Find where the given text appears and provide that cell's center as [X, Y] coordinate. 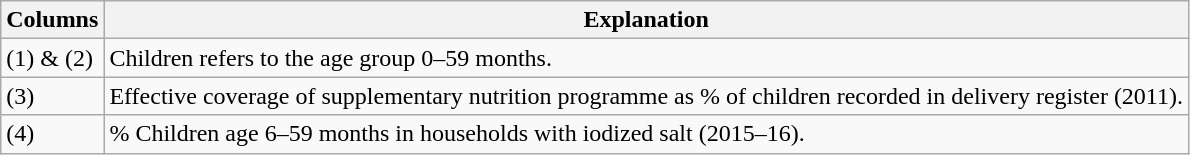
(1) & (2) [52, 58]
Explanation [646, 20]
(3) [52, 96]
Children refers to the age group 0–59 months. [646, 58]
(4) [52, 134]
Effective coverage of supplementary nutrition programme as % of children recorded in delivery register (2011). [646, 96]
% Children age 6–59 months in households with iodized salt (2015–16). [646, 134]
Columns [52, 20]
